Search for the cell housing the specified text and yield its (X, Y) center coordinate. 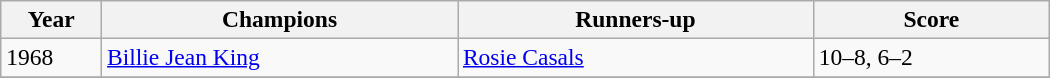
Year (52, 19)
1968 (52, 57)
Score (931, 19)
Runners-up (636, 19)
Champions (280, 19)
10–8, 6–2 (931, 57)
Billie Jean King (280, 57)
Rosie Casals (636, 57)
